Scan for the cell matching the given text and deliver its [X, Y] coordinate at center. 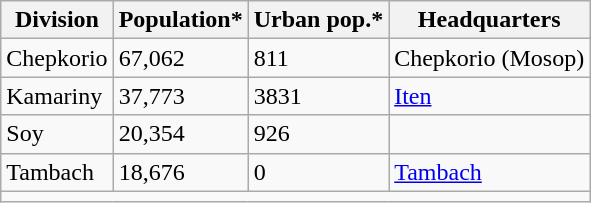
Division [57, 20]
Headquarters [490, 20]
Urban pop.* [318, 20]
20,354 [180, 134]
0 [318, 172]
811 [318, 58]
Chepkorio (Mosop) [490, 58]
3831 [318, 96]
Kamariny [57, 96]
Chepkorio [57, 58]
Soy [57, 134]
18,676 [180, 172]
37,773 [180, 96]
Population* [180, 20]
926 [318, 134]
Iten [490, 96]
67,062 [180, 58]
